Detect which cell encompasses the target text, then output its (x, y) center coordinate. 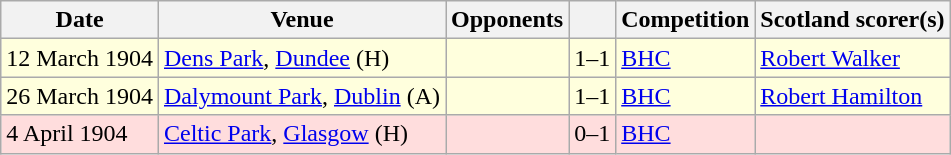
Celtic Park, Glasgow (H) (302, 134)
Venue (302, 20)
Opponents (508, 20)
Robert Walker (852, 58)
Date (80, 20)
4 April 1904 (80, 134)
12 March 1904 (80, 58)
Dens Park, Dundee (H) (302, 58)
26 March 1904 (80, 96)
Scotland scorer(s) (852, 20)
Robert Hamilton (852, 96)
Competition (686, 20)
Dalymount Park, Dublin (A) (302, 96)
0–1 (592, 134)
